Pinpoint the cell where the given text exists, returning its (x, y) midpoint coordinate. 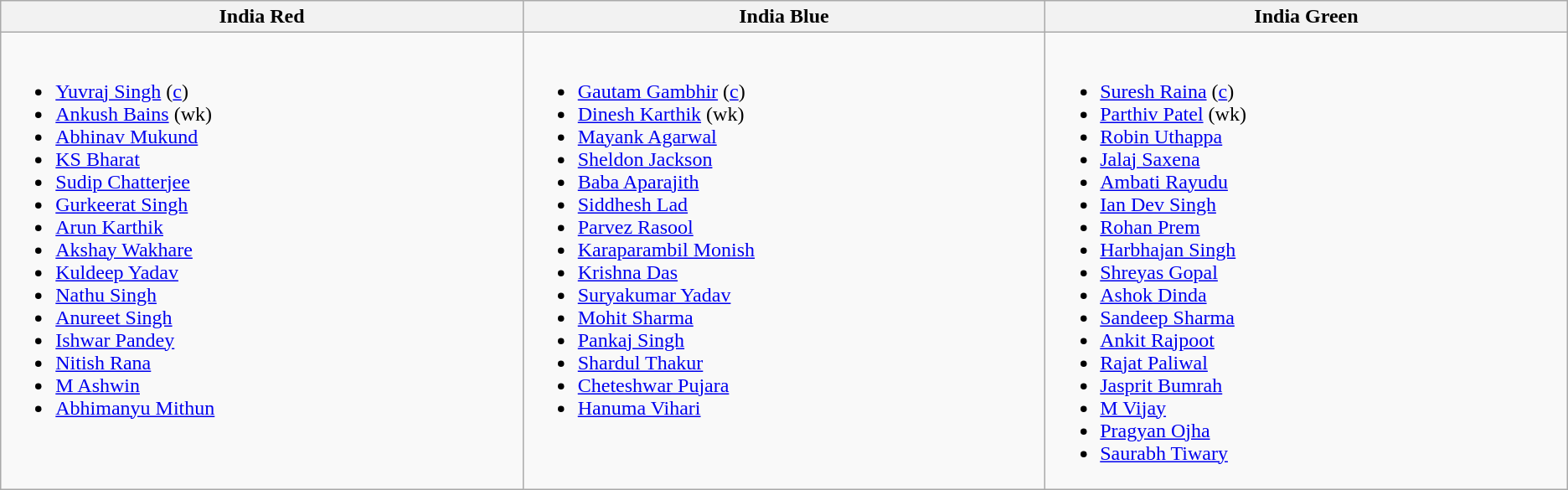
India Green (1307, 17)
India Red (261, 17)
India Blue (784, 17)
